Return (x, y) of the center of cell containing provided text 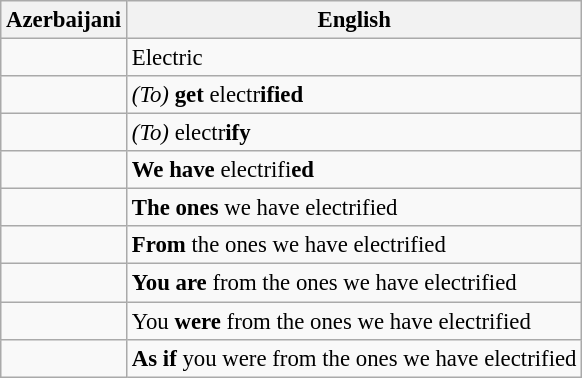
(To) electrify (354, 133)
You were from the ones we have electrified (354, 321)
English (354, 20)
You are from the ones we have electrified (354, 283)
We have electrified (354, 170)
Azerbaijani (64, 20)
(To) get electrified (354, 95)
As if you were from the ones we have electrified (354, 358)
From the ones we have electrified (354, 245)
The ones we have electrified (354, 208)
Electric (354, 58)
